Scan for the cell matching the given text and deliver its (X, Y) coordinate at center. 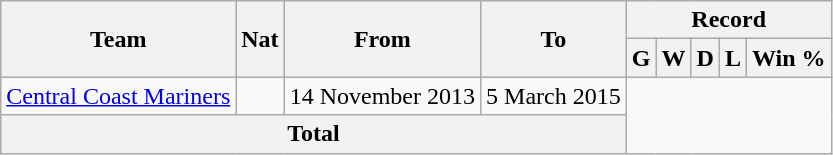
Record (728, 20)
14 November 2013 (382, 96)
Nat (260, 39)
G (641, 58)
Total (314, 134)
D (705, 58)
Team (118, 39)
L (732, 58)
W (674, 58)
5 March 2015 (554, 96)
From (382, 39)
Win % (790, 58)
To (554, 39)
Central Coast Mariners (118, 96)
